Find where the given text appears and provide that cell's center as [x, y] coordinate. 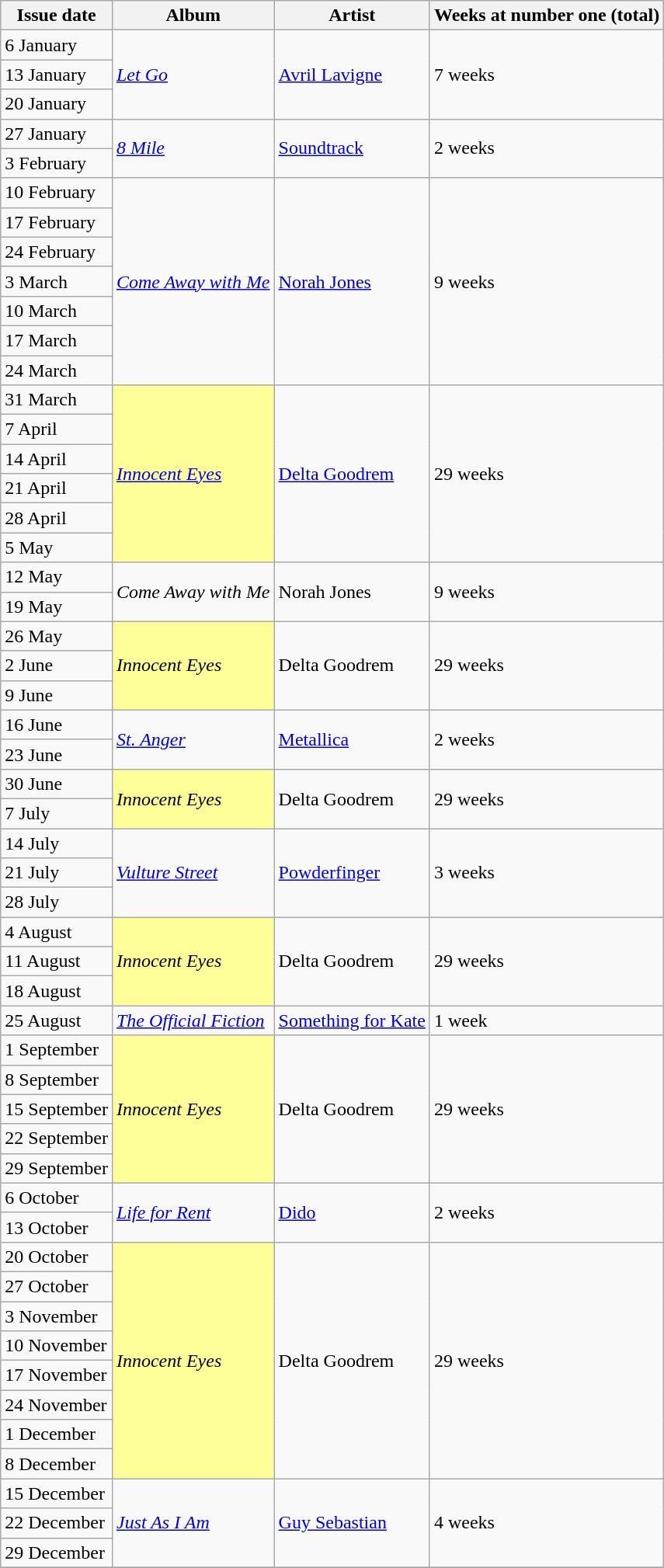
Weeks at number one (total) [547, 16]
17 November [57, 1375]
17 February [57, 222]
Dido [352, 1212]
Just As I Am [193, 1523]
30 June [57, 784]
9 June [57, 695]
22 December [57, 1523]
17 March [57, 340]
1 September [57, 1050]
4 August [57, 932]
19 May [57, 607]
15 September [57, 1109]
6 January [57, 45]
13 January [57, 75]
25 August [57, 1020]
12 May [57, 577]
24 February [57, 252]
20 January [57, 104]
1 week [547, 1020]
8 December [57, 1464]
Metallica [352, 739]
28 April [57, 518]
8 September [57, 1080]
Powderfinger [352, 872]
7 July [57, 813]
The Official Fiction [193, 1020]
7 April [57, 429]
Let Go [193, 75]
29 December [57, 1552]
24 November [57, 1405]
Avril Lavigne [352, 75]
31 March [57, 400]
5 May [57, 548]
21 April [57, 488]
Soundtrack [352, 148]
4 weeks [547, 1523]
3 weeks [547, 872]
Guy Sebastian [352, 1523]
10 March [57, 311]
10 February [57, 193]
Issue date [57, 16]
14 July [57, 843]
13 October [57, 1227]
16 June [57, 725]
20 October [57, 1257]
29 September [57, 1168]
7 weeks [547, 75]
Something for Kate [352, 1020]
27 October [57, 1286]
10 November [57, 1346]
3 March [57, 281]
21 July [57, 873]
11 August [57, 961]
26 May [57, 636]
15 December [57, 1493]
Life for Rent [193, 1212]
St. Anger [193, 739]
22 September [57, 1139]
Vulture Street [193, 872]
18 August [57, 991]
3 November [57, 1316]
2 June [57, 666]
1 December [57, 1434]
27 January [57, 134]
14 April [57, 459]
23 June [57, 754]
28 July [57, 902]
Artist [352, 16]
24 March [57, 370]
6 October [57, 1198]
3 February [57, 163]
8 Mile [193, 148]
Album [193, 16]
